Return the [X, Y] coordinate for the center point of the cell that contains the specified text.  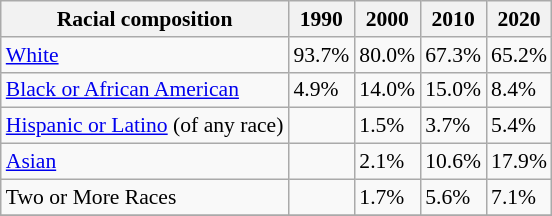
10.6% [453, 162]
Asian [145, 162]
80.0% [387, 55]
17.9% [519, 162]
White [145, 55]
15.0% [453, 90]
3.7% [453, 126]
1990 [321, 19]
5.4% [519, 126]
1.7% [387, 197]
2020 [519, 19]
Racial composition [145, 19]
Two or More Races [145, 197]
7.1% [519, 197]
2.1% [387, 162]
1.5% [387, 126]
5.6% [453, 197]
67.3% [453, 55]
8.4% [519, 90]
93.7% [321, 55]
65.2% [519, 55]
Black or African American [145, 90]
2010 [453, 19]
14.0% [387, 90]
Hispanic or Latino (of any race) [145, 126]
4.9% [321, 90]
2000 [387, 19]
